Output the (x, y) coordinate of the center of the cell containing the given text.  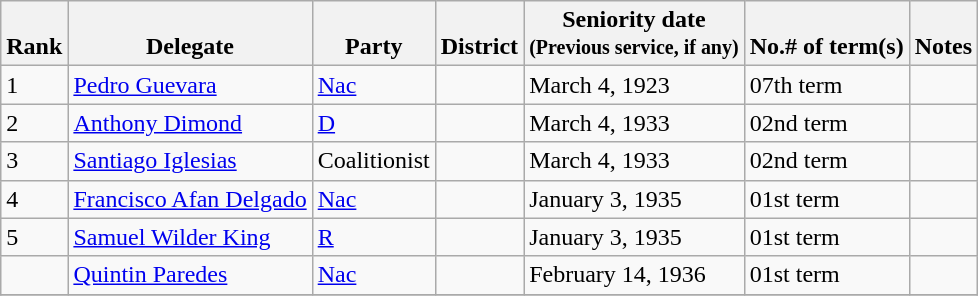
March 4, 1923 (634, 85)
Anthony Dimond (190, 123)
Party (374, 34)
Seniority date(Previous service, if any) (634, 34)
1 (34, 85)
Notes (943, 34)
Santiago Iglesias (190, 161)
5 (34, 237)
Delegate (190, 34)
Samuel Wilder King (190, 237)
Pedro Guevara (190, 85)
Francisco Afan Delgado (190, 199)
4 (34, 199)
3 (34, 161)
R (374, 237)
07th term (826, 85)
February 14, 1936 (634, 275)
Coalitionist (374, 161)
No.# of term(s) (826, 34)
Rank (34, 34)
D (374, 123)
Quintin Paredes (190, 275)
2 (34, 123)
District (479, 34)
